Identify which cell holds the provided text, then report its (x, y) central coordinate. 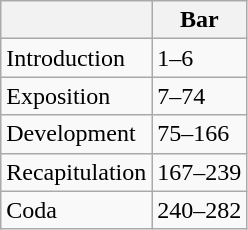
Development (76, 134)
Recapitulation (76, 172)
Coda (76, 210)
Bar (200, 20)
1–6 (200, 58)
167–239 (200, 172)
7–74 (200, 96)
Exposition (76, 96)
75–166 (200, 134)
Introduction (76, 58)
240–282 (200, 210)
